Return [x, y] of the center of cell containing provided text 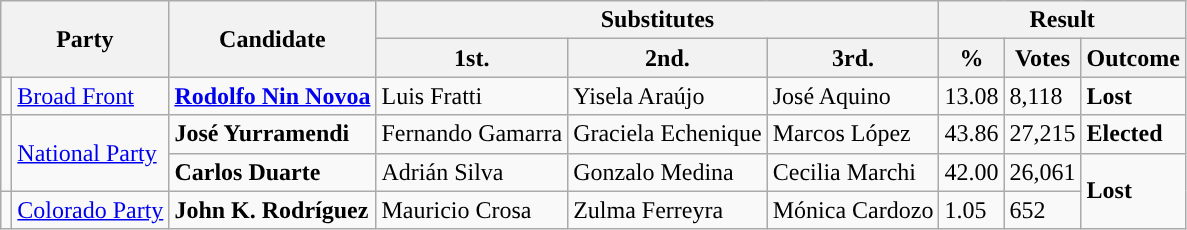
Zulma Ferreyra [668, 210]
8,118 [1042, 96]
Broad Front [90, 96]
43.86 [972, 134]
Luis Fratti [472, 96]
Party [85, 39]
Marcos López [853, 134]
13.08 [972, 96]
Mauricio Crosa [472, 210]
José Aquino [853, 96]
Mónica Cardozo [853, 210]
José Yurramendi [272, 134]
652 [1042, 210]
% [972, 58]
Candidate [272, 39]
Result [1062, 20]
Outcome [1133, 58]
2nd. [668, 58]
Elected [1133, 134]
John K. Rodríguez [272, 210]
Yisela Araújo [668, 96]
1st. [472, 58]
3rd. [853, 58]
Graciela Echenique [668, 134]
Carlos Duarte [272, 172]
Rodolfo Nin Novoa [272, 96]
Adrián Silva [472, 172]
Colorado Party [90, 210]
42.00 [972, 172]
National Party [90, 153]
1.05 [972, 210]
27,215 [1042, 134]
Substitutes [658, 20]
Gonzalo Medina [668, 172]
Cecilia Marchi [853, 172]
26,061 [1042, 172]
Votes [1042, 58]
Fernando Gamarra [472, 134]
